Determine the (X, Y) coordinate at the center of the cell enclosing the given text.  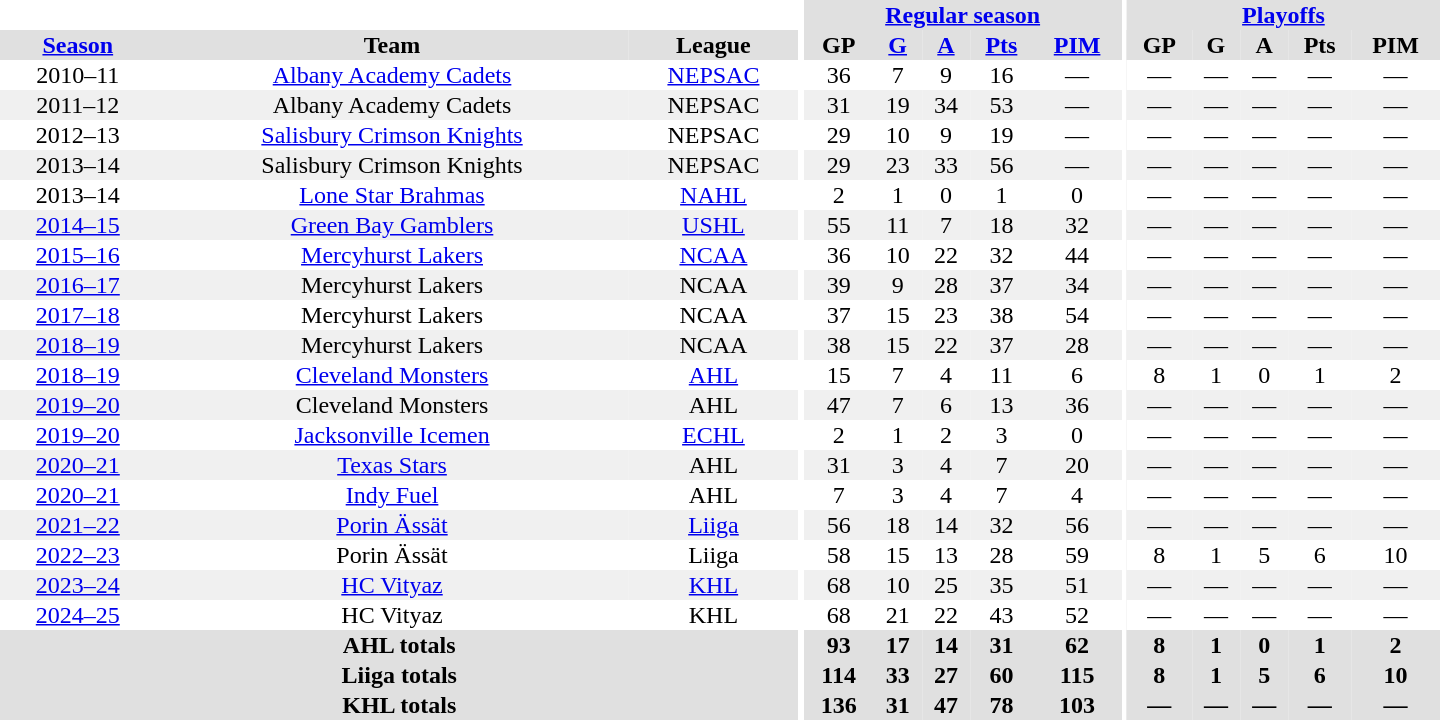
78 (1002, 705)
44 (1078, 255)
39 (839, 285)
Playoffs (1284, 15)
AHL totals (399, 645)
115 (1078, 675)
Texas Stars (392, 465)
Liiga totals (399, 675)
62 (1078, 645)
35 (1002, 585)
25 (946, 585)
27 (946, 675)
Season (78, 45)
43 (1002, 615)
2014–15 (78, 225)
Lone Star Brahmas (392, 195)
Indy Fuel (392, 495)
2021–22 (78, 525)
16 (1002, 75)
2015–16 (78, 255)
17 (898, 645)
KHL totals (399, 705)
NAHL (713, 195)
2023–24 (78, 585)
Regular season (963, 15)
Jacksonville Icemen (392, 435)
ECHL (713, 435)
53 (1002, 105)
136 (839, 705)
21 (898, 615)
93 (839, 645)
58 (839, 555)
52 (1078, 615)
2017–18 (78, 315)
2016–17 (78, 285)
20 (1078, 465)
USHL (713, 225)
51 (1078, 585)
2024–25 (78, 615)
54 (1078, 315)
Green Bay Gamblers (392, 225)
55 (839, 225)
60 (1002, 675)
Team (392, 45)
103 (1078, 705)
2010–11 (78, 75)
59 (1078, 555)
League (713, 45)
2022–23 (78, 555)
2011–12 (78, 105)
2012–13 (78, 135)
114 (839, 675)
